Extract the (x, y) coordinate from the center of the cell holding the provided text.  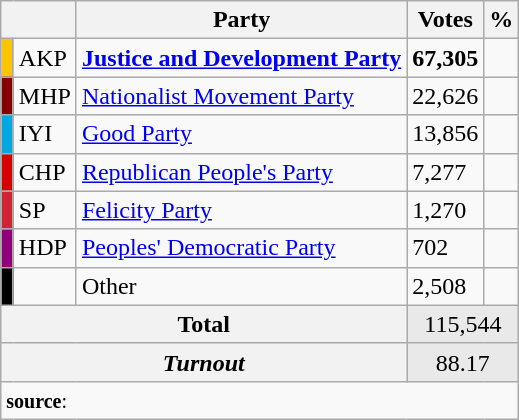
Votes (446, 20)
7,277 (446, 172)
702 (446, 248)
13,856 (446, 134)
CHP (44, 172)
Felicity Party (241, 210)
1,270 (446, 210)
Turnout (204, 362)
67,305 (446, 58)
Nationalist Movement Party (241, 96)
source: (260, 400)
IYI (44, 134)
HDP (44, 248)
Peoples' Democratic Party (241, 248)
22,626 (446, 96)
AKP (44, 58)
88.17 (463, 362)
SP (44, 210)
MHP (44, 96)
Republican People's Party (241, 172)
% (502, 20)
Total (204, 324)
2,508 (446, 286)
Good Party (241, 134)
Justice and Development Party (241, 58)
Other (241, 286)
115,544 (463, 324)
Party (241, 20)
